Find where the given text appears and provide that cell's center as [X, Y] coordinate. 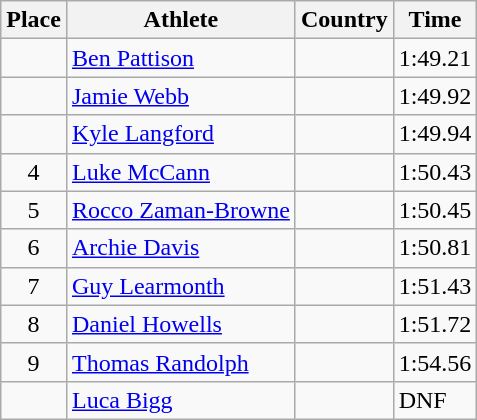
9 [34, 362]
DNF [435, 400]
Daniel Howells [180, 324]
Archie Davis [180, 248]
Thomas Randolph [180, 362]
Rocco Zaman-Browne [180, 210]
1:50.81 [435, 248]
Jamie Webb [180, 96]
Athlete [180, 20]
Guy Learmonth [180, 286]
1:54.56 [435, 362]
8 [34, 324]
5 [34, 210]
Ben Pattison [180, 58]
Kyle Langford [180, 134]
7 [34, 286]
1:51.72 [435, 324]
Place [34, 20]
1:50.43 [435, 172]
Luca Bigg [180, 400]
Luke McCann [180, 172]
1:49.21 [435, 58]
1:49.92 [435, 96]
1:49.94 [435, 134]
6 [34, 248]
4 [34, 172]
Time [435, 20]
1:51.43 [435, 286]
Country [344, 20]
1:50.45 [435, 210]
